Provide the (x, y) coordinate of the cell's center where the given text is located.  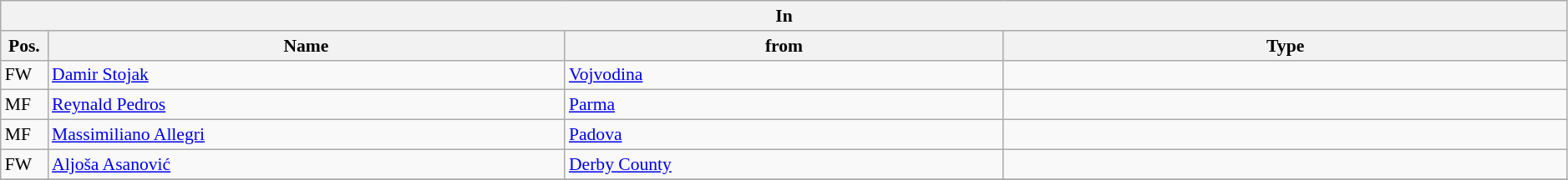
In (784, 16)
Reynald Pedros (306, 105)
Type (1285, 46)
Massimiliano Allegri (306, 135)
Derby County (784, 164)
Damir Stojak (306, 75)
Pos. (24, 46)
Aljoša Asanović (306, 164)
Parma (784, 105)
from (784, 46)
Name (306, 46)
Padova (784, 135)
Vojvodina (784, 75)
